Determine the (X, Y) coordinate at the center of the cell enclosing the given text.  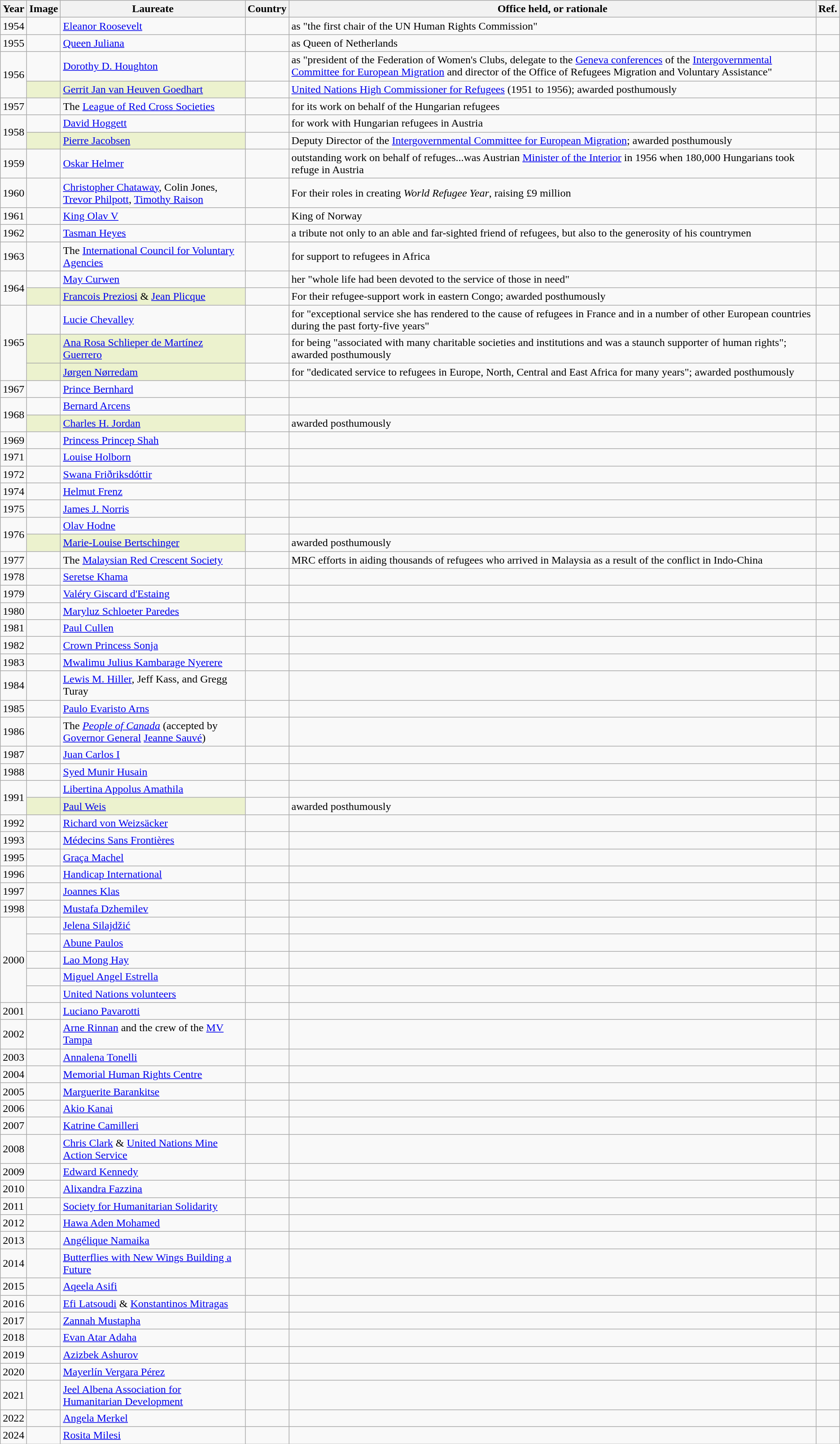
Maryluz Schloeter Paredes (153, 611)
Akio Kanai (153, 1108)
Libertina Appolus Amathila (153, 789)
1979 (13, 594)
David Hoggett (153, 123)
1997 (13, 892)
Swana Friðriksdóttir (153, 474)
2003 (13, 1057)
King of Norway (552, 216)
1998 (13, 909)
1995 (13, 858)
Ref. (827, 9)
Society for Humanitarian Solidarity (153, 1206)
Paul Cullen (153, 628)
Richard von Weizsäcker (153, 823)
Azizbek Ashurov (153, 1355)
1963 (13, 256)
Arne Rinnan and the crew of the MV Tampa (153, 1034)
Image (44, 9)
Evan Atar Adaha (153, 1338)
1996 (13, 875)
2014 (13, 1264)
Angélique Namaika (153, 1240)
2006 (13, 1108)
Alixandra Fazzina (153, 1189)
1982 (13, 645)
1968 (13, 415)
1988 (13, 772)
for "dedicated service to refugees in Europe, North, Central and East Africa for many years"; awarded posthumously (552, 372)
1974 (13, 491)
For their roles in creating World Refugee Year, raising £9 million (552, 193)
1964 (13, 288)
May Curwen (153, 280)
Deputy Director of the Intergovernmental Committee for European Migration; awarded posthumously (552, 140)
2011 (13, 1206)
1986 (13, 731)
The Malaysian Red Crescent Society (153, 560)
Handicap International (153, 875)
Lewis M. Hiller, Jeff Kass, and Gregg Turay (153, 686)
Tasman Heyes (153, 233)
For their refugee-support work in eastern Congo; awarded posthumously (552, 297)
2015 (13, 1286)
1987 (13, 755)
1972 (13, 474)
Lao Mong Hay (153, 960)
for work with Hungarian refugees in Austria (552, 123)
a tribute not only to an able and far-sighted friend of refugees, but also to the generosity of his countrymen (552, 233)
2022 (13, 1418)
2001 (13, 1011)
Syed Munir Husain (153, 772)
2019 (13, 1355)
2000 (13, 960)
Ana Rosa Schlieper de Martínez Guerrero (153, 349)
1977 (13, 560)
Juan Carlos I (153, 755)
King Olav V (153, 216)
1992 (13, 823)
1980 (13, 611)
Francois Preziosi & Jean Plicque (153, 297)
2021 (13, 1395)
Hawa Aden Mohamed (153, 1223)
Angela Merkel (153, 1418)
1954 (13, 26)
2007 (13, 1125)
2016 (13, 1304)
1971 (13, 457)
1967 (13, 389)
Mwalimu Julius Kambarage Nyerere (153, 662)
The International Council for Voluntary Agencies (153, 256)
Crown Princess Sonja (153, 645)
1983 (13, 662)
James J. Norris (153, 508)
2002 (13, 1034)
1956 (13, 74)
Marie-Louise Bertschinger (153, 543)
Médecins Sans Frontières (153, 840)
for its work on behalf of the Hungarian refugees (552, 106)
2005 (13, 1091)
Katrine Camilleri (153, 1125)
Prince Bernhard (153, 389)
Bernard Arcens (153, 406)
Edward Kennedy (153, 1172)
Olav Hodne (153, 525)
Valéry Giscard d'Estaing (153, 594)
1991 (13, 797)
1978 (13, 577)
Charles H. Jordan (153, 423)
Butterflies with New Wings Building a Future (153, 1264)
Dorothy D. Houghton (153, 66)
Zannah Mustapha (153, 1321)
Mustafa Dzhemilev (153, 909)
Aqeela Asifi (153, 1286)
for support to refugees in Africa (552, 256)
Eleanor Roosevelt (153, 26)
2018 (13, 1338)
Efi Latsoudi & Konstantinos Mitragas (153, 1304)
1981 (13, 628)
2017 (13, 1321)
1985 (13, 709)
Marguerite Barankitse (153, 1091)
as "the first chair of the UN Human Rights Commission" (552, 26)
Lucie Chevalley (153, 319)
Luciano Pavarotti (153, 1011)
for being "associated with many charitable societies and institutions and was a staunch supporter of human rights"; awarded posthumously (552, 349)
outstanding work on behalf of refuges...was Austrian Minister of the Interior in 1956 when 180,000 Hungarians took refuge in Austria (552, 163)
1976 (13, 534)
Office held, or rationale (552, 9)
1984 (13, 686)
The People of Canada (accepted by Governor General Jeanne Sauvé) (153, 731)
Paul Weis (153, 806)
United Nations High Commissioner for Refugees (1951 to 1956); awarded posthumously (552, 89)
The League of Red Cross Societies (153, 106)
Helmut Frenz (153, 491)
Joannes Klas (153, 892)
1957 (13, 106)
2009 (13, 1172)
2004 (13, 1074)
1962 (13, 233)
1959 (13, 163)
Pierre Jacobsen (153, 140)
United Nations volunteers (153, 994)
Annalena Tonelli (153, 1057)
Memorial Human Rights Centre (153, 1074)
Rosita Milesi (153, 1435)
2012 (13, 1223)
Christopher Chataway, Colin Jones, Trevor Philpott, Timothy Raison (153, 193)
Louise Holborn (153, 457)
Country (267, 9)
Abune Paulos (153, 943)
2020 (13, 1372)
1993 (13, 840)
1958 (13, 132)
Paulo Evaristo Arns (153, 709)
1955 (13, 43)
MRC efforts in aiding thousands of refugees who arrived in Malaysia as a result of the conflict in Indo-China (552, 560)
Jeel Albena Association for Humanitarian Development (153, 1395)
2013 (13, 1240)
Mayerlín Vergara Pérez (153, 1372)
2008 (13, 1149)
Seretse Khama (153, 577)
1969 (13, 440)
2024 (13, 1435)
Jelena Silajdžić (153, 926)
Jørgen Nørredam (153, 372)
1960 (13, 193)
2010 (13, 1189)
Laureate (153, 9)
Oskar Helmer (153, 163)
1965 (13, 343)
Graça Machel (153, 858)
Chris Clark & United Nations Mine Action Service (153, 1149)
her "whole life had been devoted to the service of those in need" (552, 280)
1961 (13, 216)
Year (13, 9)
Gerrit Jan van Heuven Goedhart (153, 89)
1975 (13, 508)
Princess Princep Shah (153, 440)
as Queen of Netherlands (552, 43)
Queen Juliana (153, 43)
Miguel Angel Estrella (153, 977)
